Scan for the cell matching the given text and deliver its [X, Y] coordinate at center. 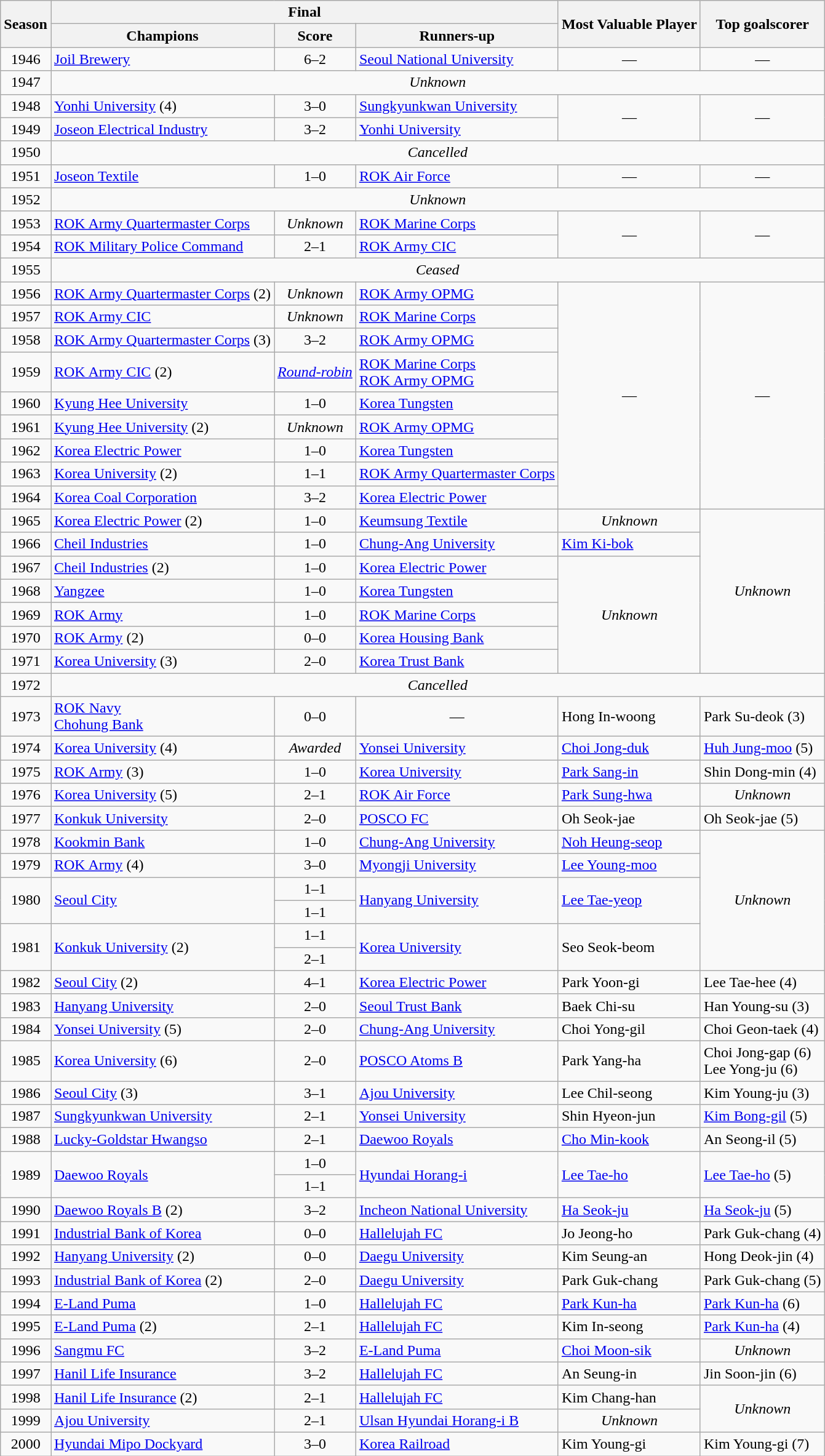
Incheon National University [456, 1210]
1960 [26, 404]
Seoul City (2) [162, 982]
1998 [26, 1397]
1999 [26, 1420]
Korea Trust Bank [456, 661]
1965 [26, 521]
Cheil Industries [162, 544]
Kim Young-gi (7) [762, 1444]
Park Su-deok (3) [762, 716]
Choi Jong-gap (6) Lee Yong-ju (6) [762, 1061]
Kim Young-gi [629, 1444]
Most Valuable Player [629, 24]
1978 [26, 842]
1997 [26, 1374]
Choi Geon-taek (4) [762, 1029]
Konkuk University (2) [162, 947]
ROK Army (2) [162, 638]
Keumsung Textile [456, 521]
Champions [162, 36]
2000 [26, 1444]
1980 [26, 900]
ROK Army CIC (2) [162, 372]
Korea University (6) [162, 1061]
Industrial Bank of Korea (2) [162, 1280]
Awarded [315, 748]
1957 [26, 317]
Runners-up [456, 36]
Kim In-seong [629, 1327]
Industrial Bank of Korea [162, 1233]
1963 [26, 474]
Lucky-Goldstar Hwangso [162, 1140]
Hanyang University (2) [162, 1257]
Korea Housing Bank [456, 638]
Lee Chil-seong [629, 1092]
Kim Seung-an [629, 1257]
Yonhi University [456, 129]
Park Guk-chang (4) [762, 1233]
An Seung-in [629, 1374]
1989 [26, 1175]
1952 [26, 199]
Hong In-woong [629, 716]
1947 [26, 82]
Score [315, 36]
1967 [26, 567]
Ha Seok-ju [629, 1210]
1970 [26, 638]
1951 [26, 176]
ROK Army (3) [162, 772]
1949 [26, 129]
Han Young-su (3) [762, 1006]
1968 [26, 591]
1972 [26, 685]
Kim Ki-bok [629, 544]
Ceased [437, 270]
1956 [26, 294]
Kim Bong-gil (5) [762, 1116]
1964 [26, 497]
Shin Dong-min (4) [762, 772]
Choi Yong-gil [629, 1029]
1994 [26, 1303]
1954 [26, 246]
1959 [26, 372]
1971 [26, 661]
1976 [26, 795]
1946 [26, 59]
Konkuk University [162, 818]
ROK Military Police Command [162, 246]
1975 [26, 772]
Noh Heung-seop [629, 842]
Yonsei University (5) [162, 1029]
Sangmu FC [162, 1350]
Jin Soon-jin (6) [762, 1374]
Baek Chi-su [629, 1006]
1950 [26, 153]
Kim Chang-han [629, 1397]
Yonhi University (4) [162, 106]
Lee Tae-hee (4) [762, 982]
Lee Tae-ho [629, 1175]
Seoul City [162, 900]
Shin Hyeon-jun [629, 1116]
Korea University (2) [162, 474]
ROK Army [162, 614]
Oh Seok-jae (5) [762, 818]
1984 [26, 1029]
Seoul City (3) [162, 1092]
1983 [26, 1006]
Joseon Textile [162, 176]
Hanil Life Insurance [162, 1374]
1974 [26, 748]
ROK NavyChohung Bank [162, 716]
Hyundai Mipo Dockyard [162, 1444]
4–1 [315, 982]
Korea University (5) [162, 795]
1990 [26, 1210]
Seoul Trust Bank [456, 1006]
Kyung Hee University (2) [162, 427]
Seoul National University [456, 59]
1961 [26, 427]
1991 [26, 1233]
1953 [26, 223]
POSCO FC [456, 818]
Lee Tae-ho (5) [762, 1175]
Yangzee [162, 591]
ROK Army (4) [162, 865]
Joil Brewery [162, 59]
Park Sung-hwa [629, 795]
6–2 [315, 59]
Park Kun-ha (6) [762, 1303]
Korea Coal Corporation [162, 497]
1962 [26, 450]
Choi Moon-sik [629, 1350]
1995 [26, 1327]
1993 [26, 1280]
POSCO Atoms B [456, 1061]
Daewoo Royals B (2) [162, 1210]
1992 [26, 1257]
Park Kun-ha [629, 1303]
An Seong-il (5) [762, 1140]
Ha Seok-ju (5) [762, 1210]
Choi Jong-duk [629, 748]
Korea University (4) [162, 748]
1985 [26, 1061]
Park Yoon-gi [629, 982]
Park Kun-ha (4) [762, 1327]
1996 [26, 1350]
ROK Marine CorpsROK Army OPMG [456, 372]
Top goalscorer [762, 24]
Korea Railroad [456, 1444]
1966 [26, 544]
Kookmin Bank [162, 842]
Park Yang-ha [629, 1061]
1986 [26, 1092]
Hyundai Horang-i [456, 1175]
1955 [26, 270]
Park Guk-chang [629, 1280]
Season [26, 24]
Cheil Industries (2) [162, 567]
Jo Jeong-ho [629, 1233]
Korea Electric Power (2) [162, 521]
Joseon Electrical Industry [162, 129]
Seo Seok-beom [629, 947]
ROK Army Quartermaster Corps (2) [162, 294]
Ulsan Hyundai Horang-i B [456, 1420]
Hong Deok-jin (4) [762, 1257]
1948 [26, 106]
ROK Army Quartermaster Corps (3) [162, 340]
Myongji University [456, 865]
1958 [26, 340]
Park Guk-chang (5) [762, 1280]
Kim Young-ju (3) [762, 1092]
Huh Jung-moo (5) [762, 748]
1988 [26, 1140]
1987 [26, 1116]
Korea University (3) [162, 661]
Park Sang-in [629, 772]
1981 [26, 947]
Cho Min-kook [629, 1140]
1979 [26, 865]
1977 [26, 818]
Kyung Hee University [162, 404]
Hanil Life Insurance (2) [162, 1397]
1982 [26, 982]
Oh Seok-jae [629, 818]
Lee Tae-yeop [629, 900]
Round-robin [315, 372]
3–1 [315, 1092]
1973 [26, 716]
1969 [26, 614]
E-Land Puma (2) [162, 1327]
Final [304, 12]
Lee Young-moo [629, 865]
